For the text-containing cell, return its midpoint in [X, Y] coordinate format. 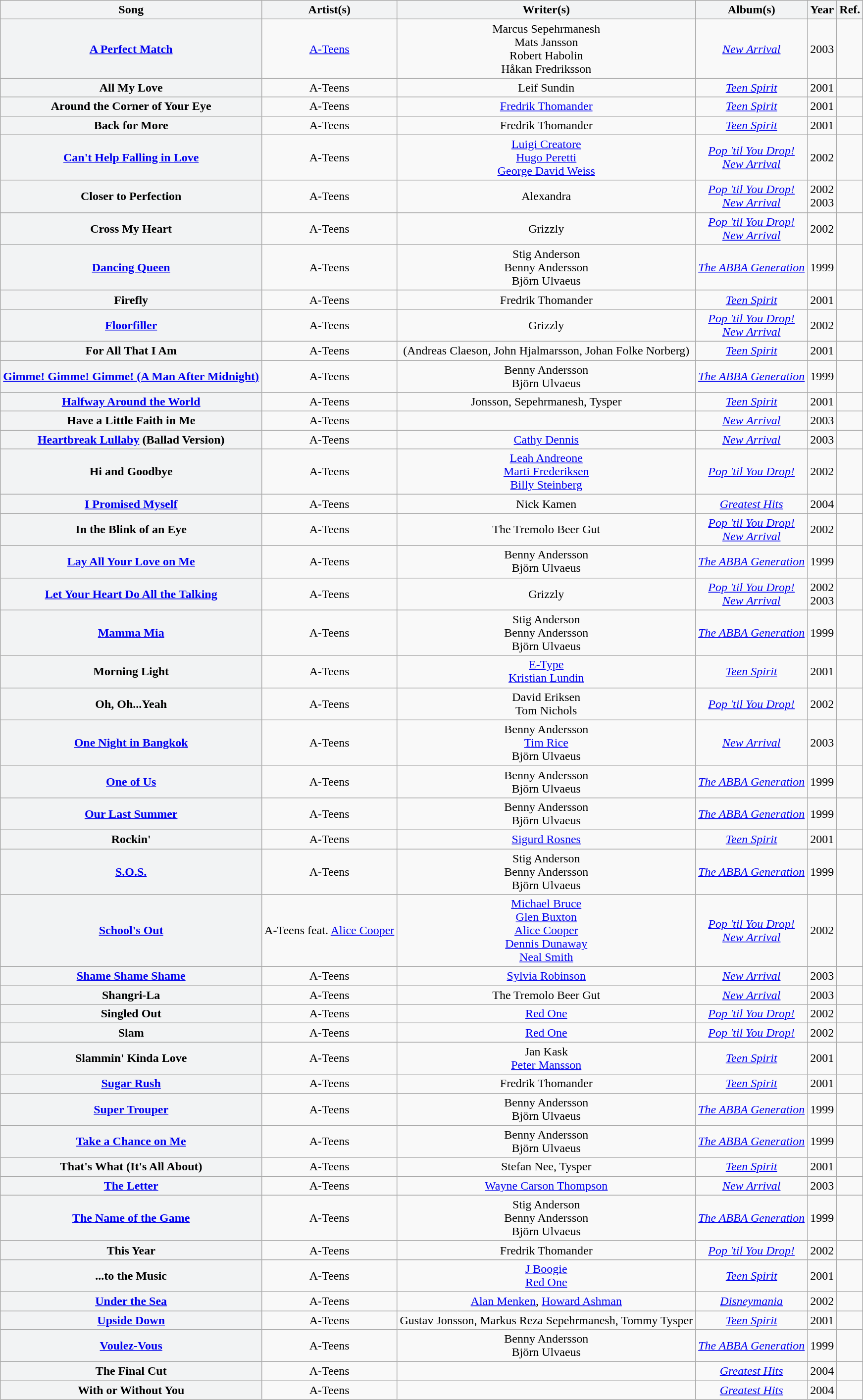
Lay All Your Love on Me [131, 561]
Cathy Dennis [547, 440]
Dancing Queen [131, 267]
Under the Sea [131, 1301]
Super Trouper [131, 1109]
Nick Kamen [547, 504]
(Andreas Claeson, John Hjalmarsson, Johan Folke Norberg) [547, 350]
Sigurd Rosnes [547, 839]
For All That I Am [131, 350]
Shame Shame Shame [131, 976]
In the Blink of an Eye [131, 530]
Jonsson, Sepehrmanesh, Tysper [547, 402]
Sylvia Robinson [547, 976]
Leah Andreone Marti Frederiksen Billy Steinberg [547, 472]
E-Type Kristian Lundin [547, 671]
All My Love [131, 88]
Around the Corner of Your Eye [131, 106]
This Year [131, 1250]
Oh, Oh...Yeah [131, 704]
Marcus Sepehrmanesh Mats Jansson Robert Habolin Håkan Fredriksson [547, 49]
Album(s) [752, 10]
Rockin' [131, 839]
Singled Out [131, 1014]
Mamma Mia [131, 633]
Alexandra [547, 196]
Artist(s) [330, 10]
Michael Bruce Glen Buxton Alice Cooper Dennis Dunaway Neal Smith [547, 931]
Gustav Jonsson, Markus Reza Sepehrmanesh, Tommy Tysper [547, 1320]
Writer(s) [547, 10]
Closer to Perfection [131, 196]
School's Out [131, 931]
Jan Kask Peter Mansson [547, 1058]
Back for More [131, 125]
Year [822, 10]
Floorfiller [131, 325]
Luigi Creatore Hugo Peretti George David Weiss [547, 157]
With or Without You [131, 1390]
The Name of the Game [131, 1218]
Morning Light [131, 671]
Stefan Nee, Tysper [547, 1167]
Sugar Rush [131, 1084]
J Boogie Red One [547, 1275]
Alan Menken, Howard Ashman [547, 1301]
David Eriksen Tom Nichols [547, 704]
Let Your Heart Do All the Talking [131, 594]
...to the Music [131, 1275]
The Final Cut [131, 1371]
Voulez-Vous [131, 1346]
The Letter [131, 1186]
Slam [131, 1033]
I Promised Myself [131, 504]
Gimme! Gimme! Gimme! (A Man After Midnight) [131, 376]
Hi and Goodbye [131, 472]
Our Last Summer [131, 814]
S.O.S. [131, 871]
Benny Andersson Tim Rice Björn Ulvaeus [547, 743]
Cross My Heart [131, 229]
Leif Sundin [547, 88]
Ref. [850, 10]
Have a Little Faith in Me [131, 421]
A Perfect Match [131, 49]
Heartbreak Lullaby (Ballad Version) [131, 440]
Disneymania [752, 1301]
That's What (It's All About) [131, 1167]
Take a Chance on Me [131, 1142]
A-Teens feat. Alice Cooper [330, 931]
Can't Help Falling in Love [131, 157]
Slammin' Kinda Love [131, 1058]
One of Us [131, 781]
Shangri-La [131, 995]
Halfway Around the World [131, 402]
Wayne Carson Thompson [547, 1186]
Firefly [131, 300]
Song [131, 10]
Upside Down [131, 1320]
One Night in Bangkok [131, 743]
